Search for the cell housing the specified text and yield its (X, Y) center coordinate. 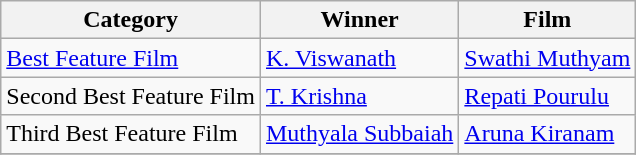
Second Best Feature Film (131, 96)
Third Best Feature Film (131, 134)
Film (548, 20)
Swathi Muthyam (548, 58)
Repati Pourulu (548, 96)
K. Viswanath (359, 58)
T. Krishna (359, 96)
Winner (359, 20)
Category (131, 20)
Aruna Kiranam (548, 134)
Best Feature Film (131, 58)
Muthyala Subbaiah (359, 134)
